Determine the (x, y) coordinate at the center of the cell enclosing the given text.  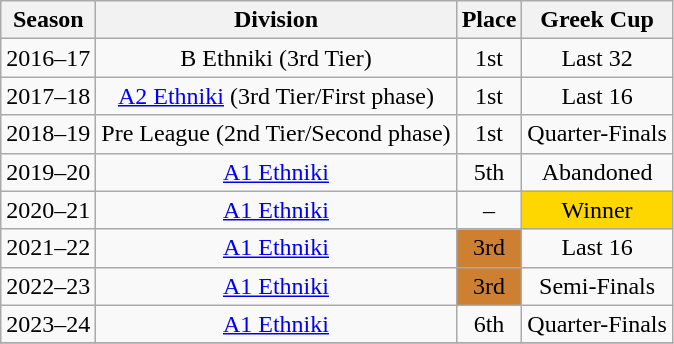
Pre League (2nd Tier/Second phase) (276, 134)
2022–23 (48, 286)
B Ethniki (3rd Tier) (276, 58)
2019–20 (48, 172)
Season (48, 20)
Greek Cup (598, 20)
2016–17 (48, 58)
2018–19 (48, 134)
2021–22 (48, 248)
Semi-Finals (598, 286)
2017–18 (48, 96)
Place (489, 20)
– (489, 210)
A2 Ethniki (3rd Tier/First phase) (276, 96)
5th (489, 172)
Winner (598, 210)
2020–21 (48, 210)
6th (489, 324)
2023–24 (48, 324)
Division (276, 20)
Last 32 (598, 58)
Abandoned (598, 172)
